Search for the cell housing the specified text and yield its (x, y) center coordinate. 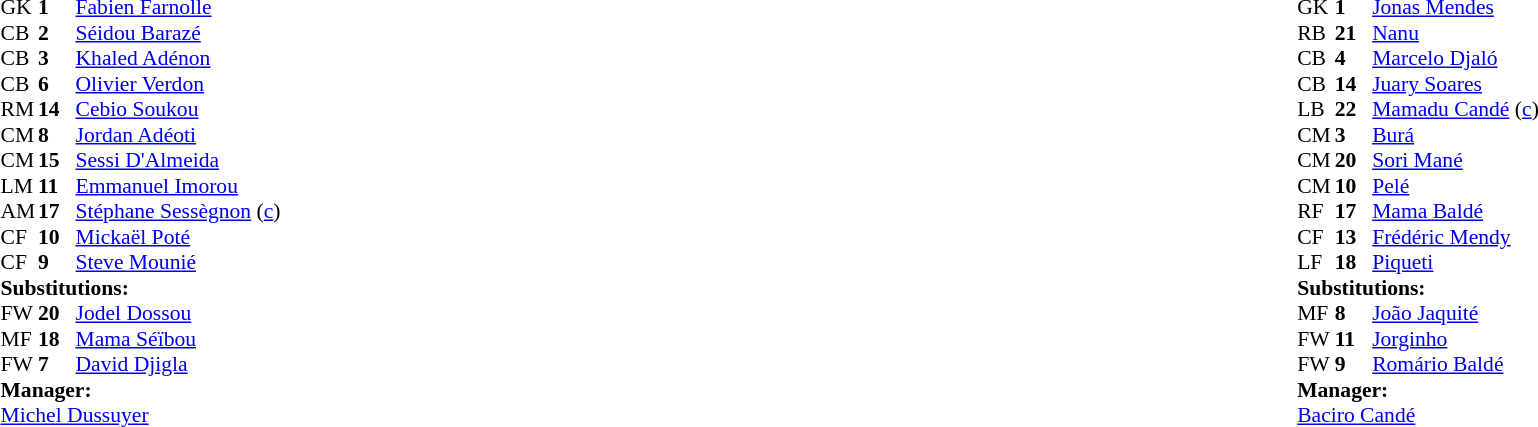
22 (1354, 109)
Séidou Barazé (178, 33)
RM (19, 109)
LM (19, 186)
Jodel Dossou (178, 313)
13 (1354, 237)
Mickaël Poté (178, 237)
Cebio Soukou (178, 109)
Substitutions: (140, 288)
6 (57, 84)
21 (1354, 33)
2 (57, 33)
Stéphane Sessègnon (c) (178, 211)
Manager: (140, 390)
Mama Séïbou (178, 339)
Olivier Verdon (178, 84)
LB (1316, 109)
Jordan Adéoti (178, 135)
15 (57, 161)
AM (19, 211)
LF (1316, 263)
7 (57, 365)
Sessi D'Almeida (178, 161)
Khaled Adénon (178, 59)
Steve Mounié (178, 263)
Emmanuel Imorou (178, 186)
David Djigla (178, 365)
RF (1316, 211)
RB (1316, 33)
4 (1354, 59)
